Provide the [X, Y] coordinate of the cell's center where the given text is located.  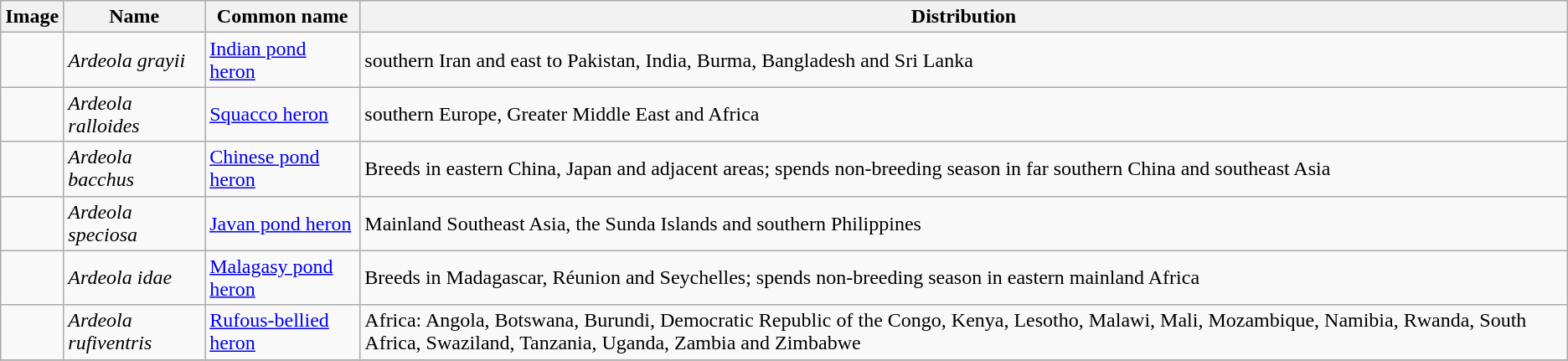
Ardeola bacchus [134, 169]
Ardeola speciosa [134, 223]
southern Europe, Greater Middle East and Africa [963, 114]
Distribution [963, 17]
Indian pond heron [283, 60]
Mainland Southeast Asia, the Sunda Islands and southern Philippines [963, 223]
Rufous-bellied heron [283, 332]
Name [134, 17]
Breeds in eastern China, Japan and adjacent areas; spends non-breeding season in far southern China and southeast Asia [963, 169]
Squacco heron [283, 114]
Ardeola rufiventris [134, 332]
Common name [283, 17]
Ardeola ralloides [134, 114]
Chinese pond heron [283, 169]
Breeds in Madagascar, Réunion and Seychelles; spends non-breeding season in eastern mainland Africa [963, 278]
Ardeola idae [134, 278]
southern Iran and east to Pakistan, India, Burma, Bangladesh and Sri Lanka [963, 60]
Image [32, 17]
Malagasy pond heron [283, 278]
Javan pond heron [283, 223]
Ardeola grayii [134, 60]
